Provide the [X, Y] coordinate of the cell's center where the given text is located.  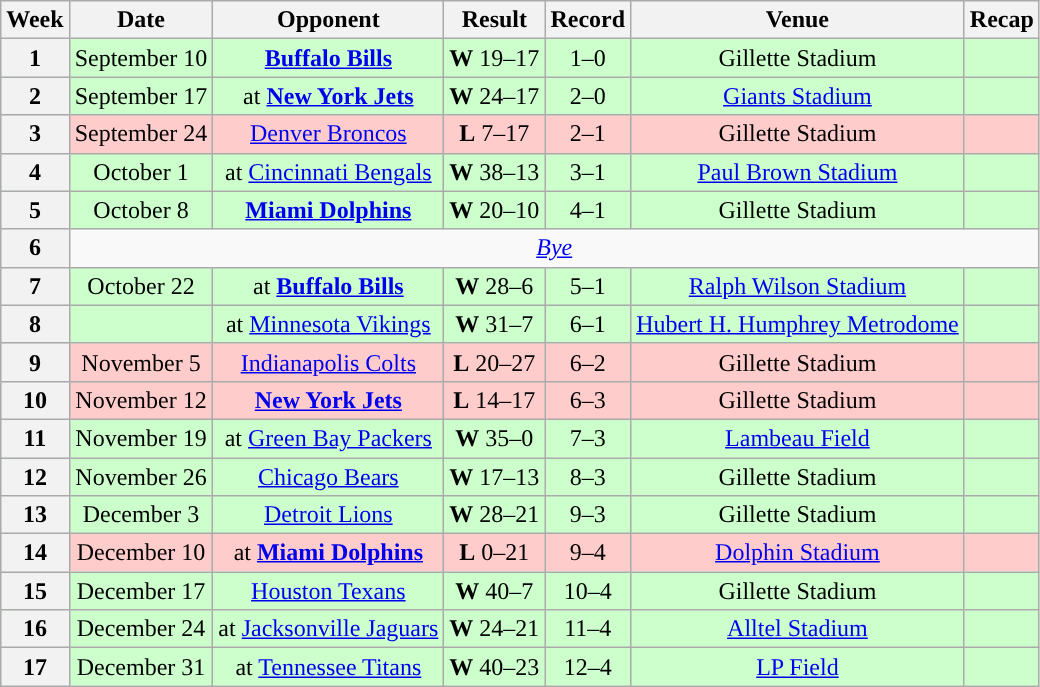
December 3 [141, 515]
11–4 [588, 629]
8 [35, 324]
2–1 [588, 134]
6–2 [588, 362]
November 19 [141, 438]
8–3 [588, 477]
9–3 [588, 515]
Indianapolis Colts [328, 362]
15 [35, 591]
12–4 [588, 667]
7 [35, 286]
6–1 [588, 324]
W 31–7 [494, 324]
W 38–13 [494, 172]
Bye [554, 248]
12 [35, 477]
December 17 [141, 591]
W 17–13 [494, 477]
Hubert H. Humphrey Metrodome [798, 324]
W 19–17 [494, 58]
6 [35, 248]
16 [35, 629]
September 24 [141, 134]
13 [35, 515]
Houston Texans [328, 591]
Lambeau Field [798, 438]
at Green Bay Packers [328, 438]
17 [35, 667]
at Tennessee Titans [328, 667]
November 12 [141, 400]
1 [35, 58]
4 [35, 172]
December 24 [141, 629]
at Cincinnati Bengals [328, 172]
Record [588, 20]
3 [35, 134]
14 [35, 553]
Denver Broncos [328, 134]
10–4 [588, 591]
October 22 [141, 286]
10 [35, 400]
November 26 [141, 477]
Result [494, 20]
3–1 [588, 172]
L 20–27 [494, 362]
at Buffalo Bills [328, 286]
September 17 [141, 96]
L 14–17 [494, 400]
W 28–21 [494, 515]
7–3 [588, 438]
October 1 [141, 172]
Alltel Stadium [798, 629]
December 10 [141, 553]
9–4 [588, 553]
2 [35, 96]
September 10 [141, 58]
Buffalo Bills [328, 58]
at Miami Dolphins [328, 553]
Paul Brown Stadium [798, 172]
October 8 [141, 210]
at Jacksonville Jaguars [328, 629]
at Minnesota Vikings [328, 324]
2–0 [588, 96]
Recap [1002, 20]
November 5 [141, 362]
11 [35, 438]
L 0–21 [494, 553]
Dolphin Stadium [798, 553]
W 24–17 [494, 96]
Week [35, 20]
W 35–0 [494, 438]
W 24–21 [494, 629]
Ralph Wilson Stadium [798, 286]
LP Field [798, 667]
1–0 [588, 58]
4–1 [588, 210]
6–3 [588, 400]
W 28–6 [494, 286]
5 [35, 210]
Giants Stadium [798, 96]
Opponent [328, 20]
December 31 [141, 667]
at New York Jets [328, 96]
5–1 [588, 286]
Detroit Lions [328, 515]
New York Jets [328, 400]
W 40–7 [494, 591]
Chicago Bears [328, 477]
Venue [798, 20]
Date [141, 20]
L 7–17 [494, 134]
Miami Dolphins [328, 210]
W 20–10 [494, 210]
W 40–23 [494, 667]
9 [35, 362]
